Extract the (x, y) coordinate from the center of the cell holding the provided text.  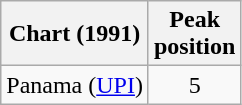
Peakposition (194, 34)
Panama (UPI) (75, 85)
Chart (1991) (75, 34)
5 (194, 85)
